Detect which cell encompasses the target text, then output its (x, y) center coordinate. 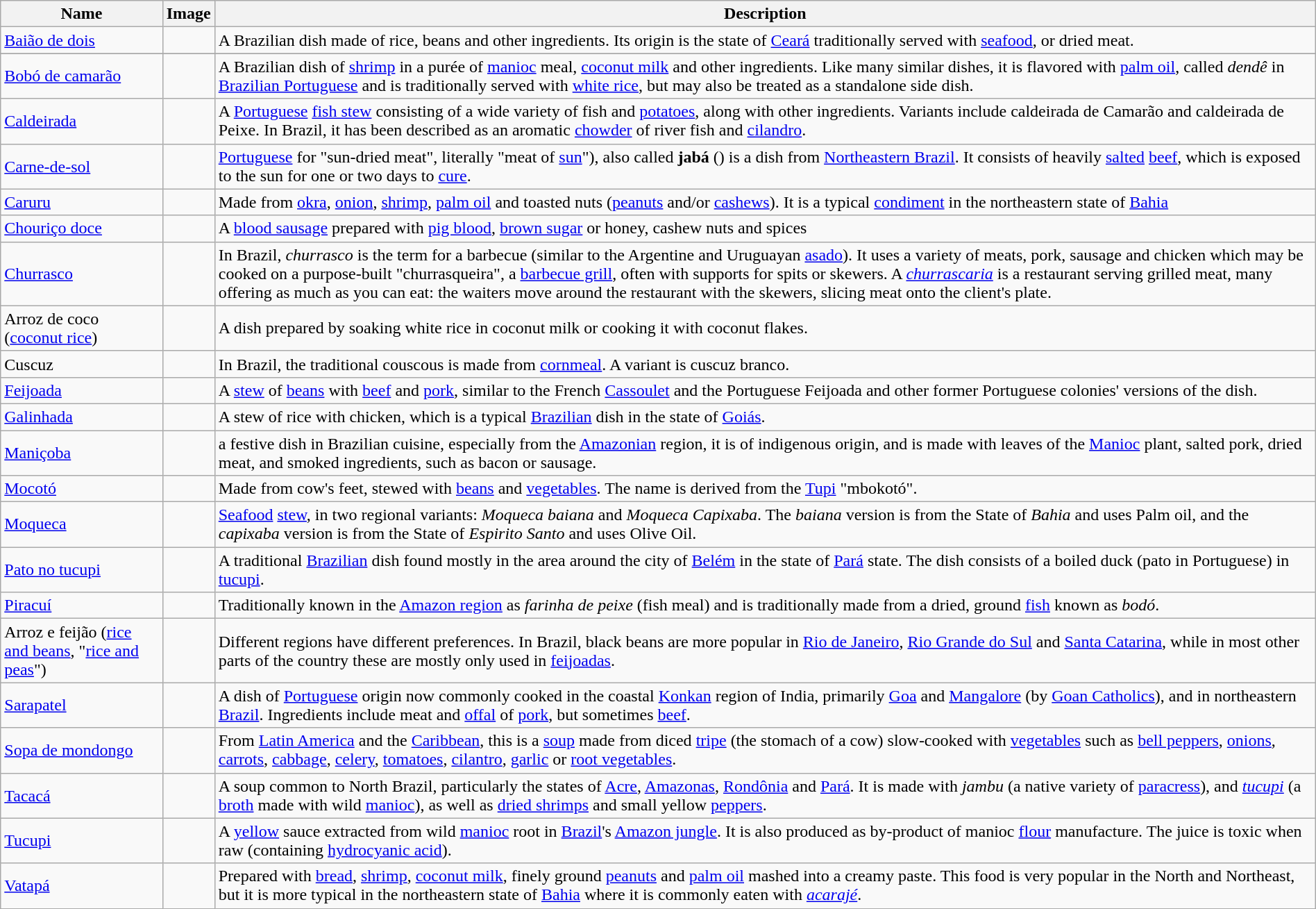
Sarapatel (82, 706)
A dish prepared by soaking white rice in coconut milk or cooking it with coconut flakes. (765, 328)
Mocotó (82, 489)
Feijoada (82, 390)
Maniçoba (82, 453)
Name (82, 14)
Baião de dois (82, 40)
Sopa de mondongo (82, 750)
A Brazilian dish made of rice, beans and other ingredients. Its origin is the state of Ceará traditionally served with seafood, or dried meat. (765, 40)
Pato no tucupi (82, 569)
In Brazil, the traditional couscous is made from cornmeal. A variant is cuscuz branco. (765, 364)
Description (765, 14)
Moqueca (82, 525)
Caruru (82, 202)
Tucupi (82, 840)
Carne-de-sol (82, 167)
A stew of rice with chicken, which is a typical Brazilian dish in the state of Goiás. (765, 417)
Arroz e feijão (rice and beans, "rice and peas") (82, 651)
A blood sausage prepared with pig blood, brown sugar or honey, cashew nuts and spices (765, 228)
Caldeirada (82, 121)
Chouriço doce (82, 228)
Cuscuz (82, 364)
Traditionally known in the Amazon region as farinha de peixe (fish meal) and is traditionally made from a dried, ground fish known as bodó. (765, 606)
Vatapá (82, 886)
Galinhada (82, 417)
Bobó de camarão (82, 76)
Image (189, 14)
Tacacá (82, 796)
Piracuí (82, 606)
Made from okra, onion, shrimp, palm oil and toasted nuts (peanuts and/or cashews). It is a typical condiment in the northeastern state of Bahia (765, 202)
Arroz de coco (coconut rice) (82, 328)
Made from cow's feet, stewed with beans and vegetables. The name is derived from the Tupi "mbokotó". (765, 489)
Churrasco (82, 274)
